Detect which cell encompasses the target text, then output its [X, Y] center coordinate. 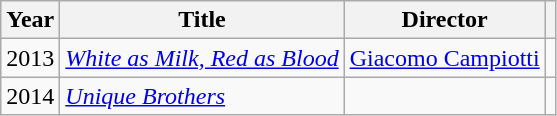
Year [30, 20]
Unique Brothers [202, 96]
Title [202, 20]
White as Milk, Red as Blood [202, 58]
Director [444, 20]
2014 [30, 96]
2013 [30, 58]
Giacomo Campiotti [444, 58]
